Capture the cell that displays the provided text and extract its [x, y] central coordinate. 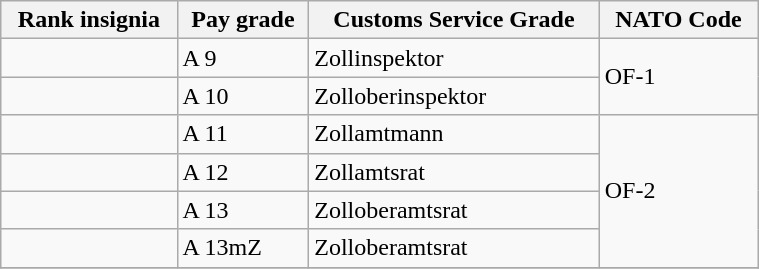
A 9 [243, 58]
A 13 [243, 210]
A 10 [243, 96]
Pay grade [243, 20]
A 11 [243, 134]
OF-1 [678, 77]
Zollinspektor [454, 58]
Zollamtsrat [454, 172]
Zolloberinspektor [454, 96]
OF-2 [678, 191]
Rank insignia [89, 20]
A 13mZ [243, 248]
A 12 [243, 172]
NATO Code [678, 20]
Customs Service Grade [454, 20]
Zollamtmann [454, 134]
